From the cell containing the given text, extract its center point as (x, y) coordinate. 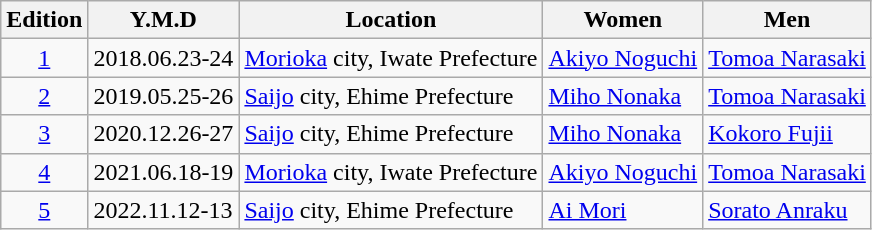
2022.11.12-13 (164, 210)
2020.12.26-27 (164, 134)
5 (44, 210)
Location (391, 20)
1 (44, 58)
Men (788, 20)
2018.06.23-24 (164, 58)
Ai Mori (623, 210)
2019.05.25-26 (164, 96)
4 (44, 172)
2 (44, 96)
Women (623, 20)
Sorato Anraku (788, 210)
Kokoro Fujii (788, 134)
Edition (44, 20)
Y.M.D (164, 20)
2021.06.18-19 (164, 172)
3 (44, 134)
